Identify which cell holds the provided text, then report its [X, Y] central coordinate. 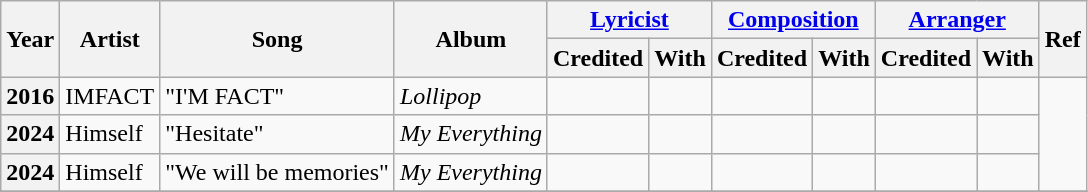
"I'M FACT" [278, 96]
Lyricist [629, 20]
IMFACT [110, 96]
Album [470, 39]
Composition [793, 20]
Artist [110, 39]
Year [30, 39]
Lollipop [470, 96]
"Hesitate" [278, 134]
Song [278, 39]
"We will be memories" [278, 172]
2016 [30, 96]
Arranger [957, 20]
Ref [1062, 39]
